Pinpoint the cell where the given text exists, returning its (X, Y) midpoint coordinate. 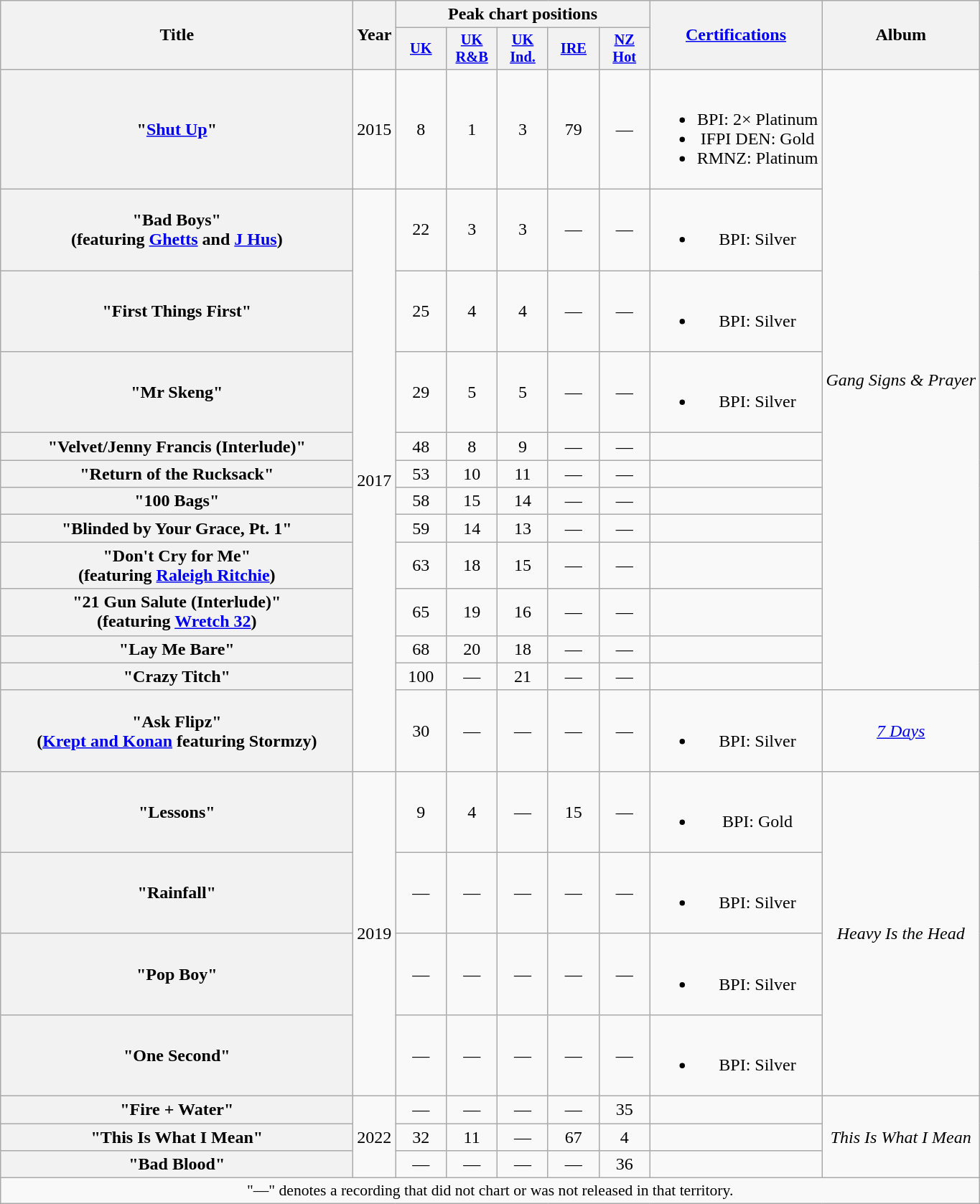
100 (421, 676)
"Shut Up" (177, 129)
65 (421, 612)
"One Second" (177, 1055)
UKInd. (523, 49)
36 (625, 1165)
Album (901, 35)
53 (421, 474)
"Ask Flipz"(Krept and Konan featuring Stormzy) (177, 731)
IRE (573, 49)
"Crazy Titch" (177, 676)
"Lessons" (177, 811)
BPI: Gold (736, 811)
20 (472, 649)
UKR&B (472, 49)
59 (421, 528)
NZHot (625, 49)
29 (421, 392)
68 (421, 649)
"Lay Me Bare" (177, 649)
32 (421, 1137)
"Pop Boy" (177, 974)
2017 (375, 481)
"100 Bags" (177, 501)
"Don't Cry for Me"(featuring Raleigh Ritchie) (177, 566)
67 (573, 1137)
"Return of the Rucksack" (177, 474)
"Velvet/Jenny Francis (Interlude)" (177, 447)
2019 (375, 933)
"Fire + Water" (177, 1110)
25 (421, 312)
Peak chart positions (523, 14)
Gang Signs & Prayer (901, 379)
63 (421, 566)
"Bad Blood" (177, 1165)
"Rainfall" (177, 893)
"Bad Boys"(featuring Ghetts and J Hus) (177, 230)
19 (472, 612)
"Mr Skeng" (177, 392)
7 Days (901, 731)
Title (177, 35)
79 (573, 129)
30 (421, 731)
"This Is What I Mean" (177, 1137)
Certifications (736, 35)
2022 (375, 1137)
"Blinded by Your Grace, Pt. 1" (177, 528)
"21 Gun Salute (Interlude)"(featuring Wretch 32) (177, 612)
1 (472, 129)
48 (421, 447)
Year (375, 35)
13 (523, 528)
10 (472, 474)
35 (625, 1110)
16 (523, 612)
2015 (375, 129)
UK (421, 49)
"—" denotes a recording that did not chart or was not released in that territory. (490, 1191)
BPI: 2× PlatinumIFPI DEN: GoldRMNZ: Platinum (736, 129)
"First Things First" (177, 312)
58 (421, 501)
This Is What I Mean (901, 1137)
21 (523, 676)
22 (421, 230)
Heavy Is the Head (901, 933)
